Extract the (X, Y) coordinate from the center of the cell holding the provided text.  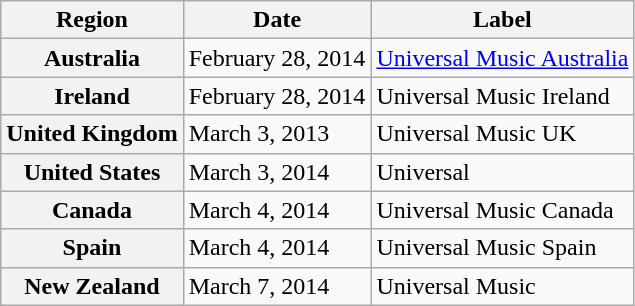
Region (92, 20)
Universal Music Ireland (502, 96)
Universal Music (502, 286)
Australia (92, 58)
Spain (92, 248)
United States (92, 172)
United Kingdom (92, 134)
March 3, 2013 (277, 134)
March 7, 2014 (277, 286)
Universal Music Canada (502, 210)
Universal Music Australia (502, 58)
Date (277, 20)
New Zealand (92, 286)
Ireland (92, 96)
Universal Music UK (502, 134)
Label (502, 20)
Universal (502, 172)
Universal Music Spain (502, 248)
Canada (92, 210)
March 3, 2014 (277, 172)
